Return the [X, Y] coordinate for the center point of the cell that contains the specified text.  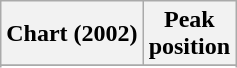
Peakposition [189, 34]
Chart (2002) [72, 34]
